Capture the cell that displays the provided text and extract its (X, Y) central coordinate. 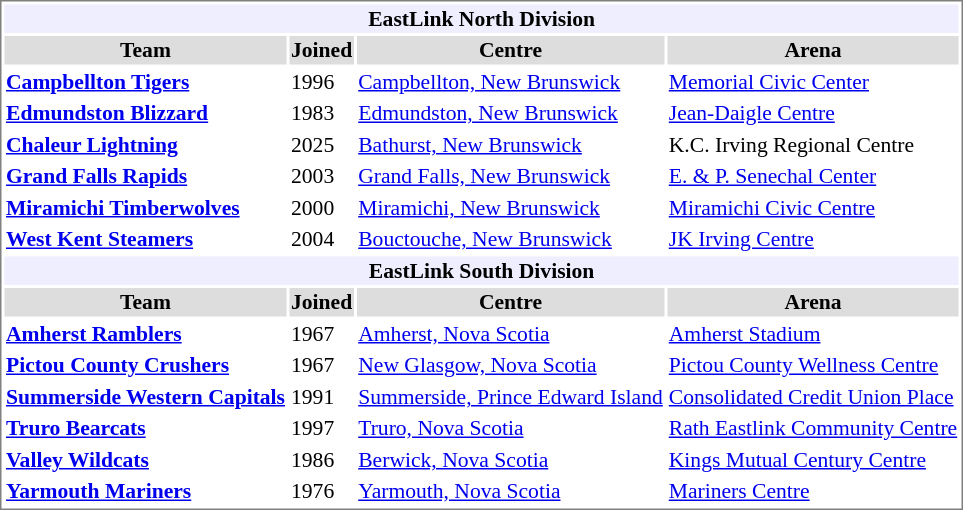
Amherst, Nova Scotia (511, 334)
New Glasgow, Nova Scotia (511, 365)
Pictou County Crushers (145, 365)
Berwick, Nova Scotia (511, 460)
Yarmouth Mariners (145, 491)
Miramichi Timberwolves (145, 208)
EastLink North Division (481, 18)
2000 (322, 208)
Edmundston, New Brunswick (511, 113)
JK Irving Centre (812, 239)
1991 (322, 396)
Amherst Ramblers (145, 334)
2003 (322, 176)
Amherst Stadium (812, 334)
Chaleur Lightning (145, 144)
Valley Wildcats (145, 460)
Bathurst, New Brunswick (511, 144)
Truro, Nova Scotia (511, 428)
2025 (322, 144)
Campbellton, New Brunswick (511, 82)
Edmundston Blizzard (145, 113)
Jean-Daigle Centre (812, 113)
Miramichi, New Brunswick (511, 208)
West Kent Steamers (145, 239)
Yarmouth, Nova Scotia (511, 491)
Grand Falls, New Brunswick (511, 176)
2004 (322, 239)
1976 (322, 491)
1983 (322, 113)
1986 (322, 460)
Summerside Western Capitals (145, 396)
Rath Eastlink Community Centre (812, 428)
Truro Bearcats (145, 428)
Mariners Centre (812, 491)
1997 (322, 428)
Bouctouche, New Brunswick (511, 239)
Summerside, Prince Edward Island (511, 396)
Kings Mutual Century Centre (812, 460)
Campbellton Tigers (145, 82)
E. & P. Senechal Center (812, 176)
Consolidated Credit Union Place (812, 396)
Pictou County Wellness Centre (812, 365)
Memorial Civic Center (812, 82)
1996 (322, 82)
Miramichi Civic Centre (812, 208)
Grand Falls Rapids (145, 176)
K.C. Irving Regional Centre (812, 144)
EastLink South Division (481, 270)
